Pinpoint the cell where the given text exists, returning its [X, Y] midpoint coordinate. 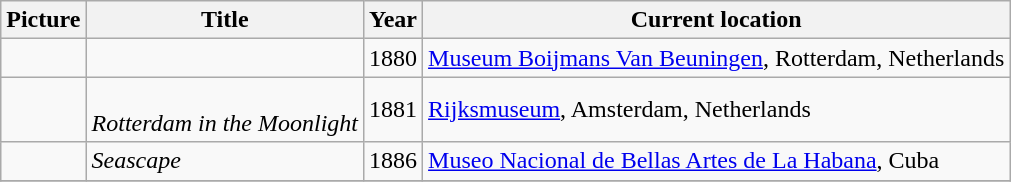
Museum Boijmans Van Beuningen, Rotterdam, Netherlands [716, 58]
Current location [716, 20]
Rotterdam in the Moonlight [224, 110]
1881 [392, 110]
Title [224, 20]
Year [392, 20]
1880 [392, 58]
Museo Nacional de Bellas Artes de La Habana, Cuba [716, 161]
Picture [44, 20]
1886 [392, 161]
Rijksmuseum, Amsterdam, Netherlands [716, 110]
Seascape [224, 161]
